Find where the given text appears and provide that cell's center as (X, Y) coordinate. 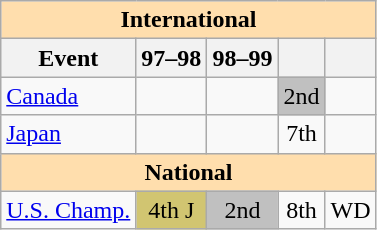
Canada (68, 96)
Event (68, 58)
National (188, 172)
U.S. Champ. (68, 210)
97–98 (172, 58)
7th (302, 134)
Japan (68, 134)
International (188, 20)
98–99 (242, 58)
8th (302, 210)
WD (350, 210)
4th J (172, 210)
